From the cell containing the given text, extract its center point as (X, Y) coordinate. 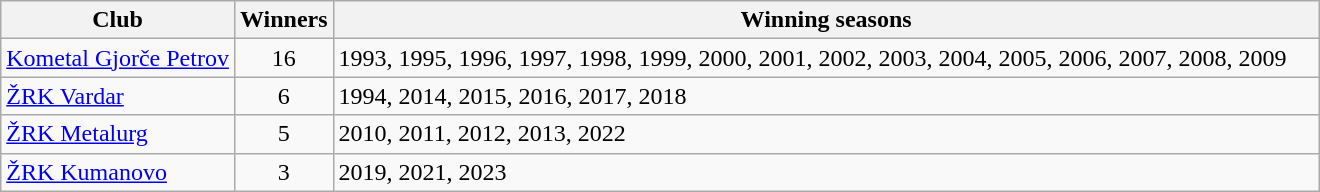
Club (118, 20)
2019, 2021, 2023 (826, 172)
Winners (284, 20)
ŽRK Kumanovo (118, 172)
1994, 2014, 2015, 2016, 2017, 2018 (826, 96)
6 (284, 96)
3 (284, 172)
ŽRK Vardar (118, 96)
ŽRK Metalurg (118, 134)
2010, 2011, 2012, 2013, 2022 (826, 134)
Winning seasons (826, 20)
1993, 1995, 1996, 1997, 1998, 1999, 2000, 2001, 2002, 2003, 2004, 2005, 2006, 2007, 2008, 2009 (826, 58)
Kometal Gjorče Petrov (118, 58)
16 (284, 58)
5 (284, 134)
